For the text-containing cell, return its midpoint in (x, y) coordinate format. 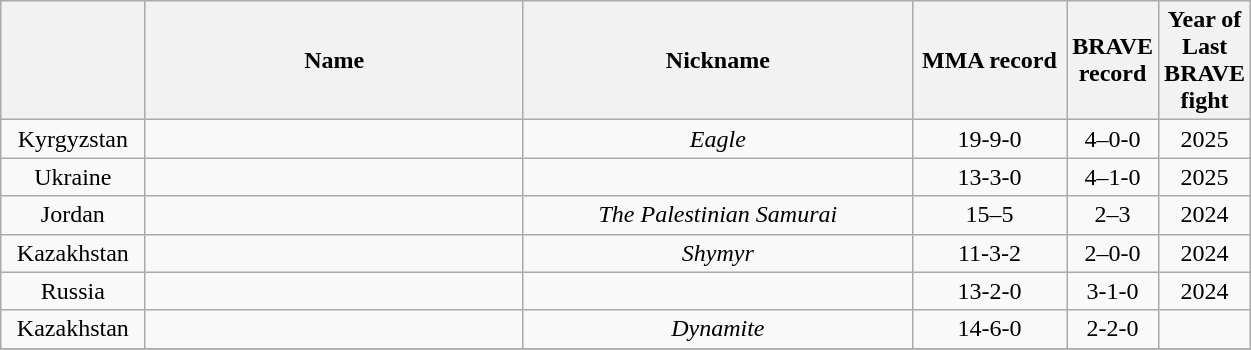
13-2-0 (989, 291)
Year of Last BRAVE fight (1205, 60)
15–5 (989, 215)
Russia (73, 291)
2–0-0 (1113, 253)
19-9-0 (989, 139)
The Palestinian Samurai (718, 215)
3-1-0 (1113, 291)
14-6-0 (989, 329)
Shymyr (718, 253)
Ukraine (73, 177)
11-3-2 (989, 253)
Nickname (718, 60)
Jordan (73, 215)
13-3-0 (989, 177)
Kyrgyzstan (73, 139)
4–0-0 (1113, 139)
Name (334, 60)
Eagle (718, 139)
2–3 (1113, 215)
BRAVE record (1113, 60)
2-2-0 (1113, 329)
4–1-0 (1113, 177)
Dynamite (718, 329)
MMA record (989, 60)
